Extract the [X, Y] coordinate from the center of the cell holding the provided text.  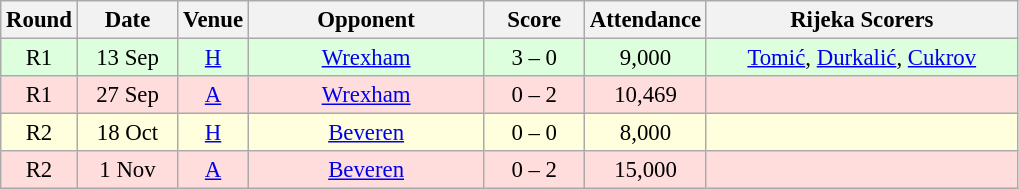
10,469 [646, 95]
Venue [214, 20]
Round [39, 20]
Opponent [366, 20]
13 Sep [128, 58]
Tomić, Durkalić, Cukrov [862, 58]
18 Oct [128, 133]
Rijeka Scorers [862, 20]
1 Nov [128, 170]
0 – 0 [534, 133]
27 Sep [128, 95]
Score [534, 20]
8,000 [646, 133]
9,000 [646, 58]
Attendance [646, 20]
3 – 0 [534, 58]
15,000 [646, 170]
Date [128, 20]
